For the text-containing cell, return its midpoint in (x, y) coordinate format. 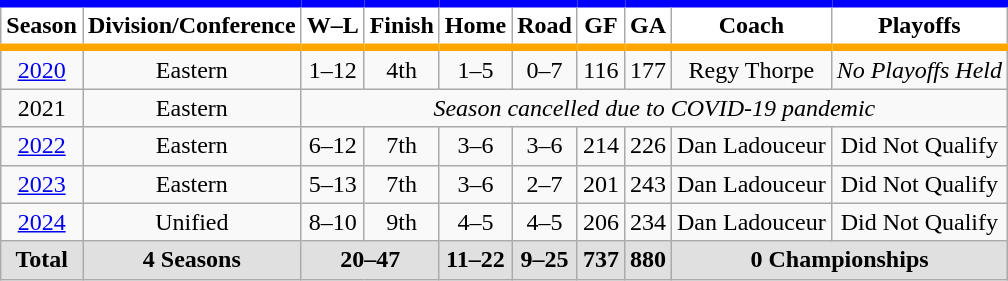
2020 (42, 68)
6–12 (332, 146)
Road (545, 26)
No Playoffs Held (919, 68)
2023 (42, 184)
Season cancelled due to COVID-19 pandemic (654, 108)
11–22 (475, 260)
737 (600, 260)
W–L (332, 26)
9–25 (545, 260)
Regy Thorpe (752, 68)
4 Seasons (192, 260)
Coach (752, 26)
226 (648, 146)
116 (600, 68)
20–47 (370, 260)
Home (475, 26)
2022 (42, 146)
880 (648, 260)
Total (42, 260)
Unified (192, 222)
Finish (402, 26)
5–13 (332, 184)
8–10 (332, 222)
Season (42, 26)
Division/Conference (192, 26)
201 (600, 184)
4th (402, 68)
GA (648, 26)
1–12 (332, 68)
243 (648, 184)
2–7 (545, 184)
206 (600, 222)
Playoffs (919, 26)
234 (648, 222)
0–7 (545, 68)
2021 (42, 108)
GF (600, 26)
1–5 (475, 68)
2024 (42, 222)
214 (600, 146)
9th (402, 222)
177 (648, 68)
0 Championships (840, 260)
